Return the [X, Y] coordinate for the center point of the cell that contains the specified text.  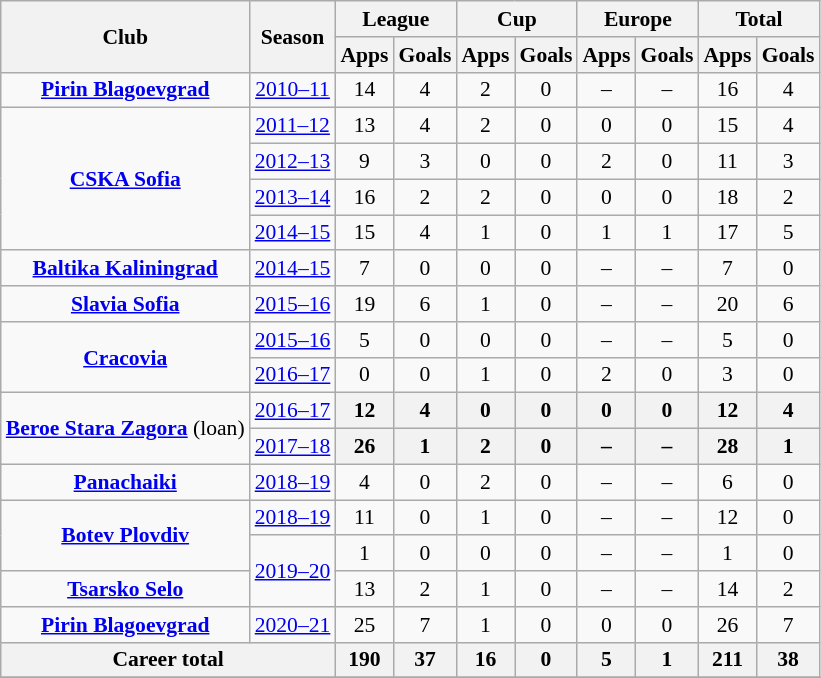
League [396, 19]
Club [126, 36]
Season [293, 36]
2019–20 [293, 572]
2013–14 [293, 197]
Botev Plovdiv [126, 536]
Cracovia [126, 358]
Beroe Stara Zagora (loan) [126, 428]
2017–18 [293, 447]
190 [364, 660]
Slavia Sofia [126, 304]
Panachaiki [126, 482]
211 [727, 660]
2010–11 [293, 90]
Cup [516, 19]
Europe [638, 19]
Baltika Kaliningrad [126, 269]
2020–21 [293, 625]
2011–12 [293, 126]
Career total [168, 660]
18 [727, 197]
2012–13 [293, 162]
CSKA Sofia [126, 179]
25 [364, 625]
Total [758, 19]
Tsarsko Selo [126, 589]
38 [788, 660]
37 [424, 660]
17 [727, 233]
28 [727, 447]
9 [364, 162]
19 [364, 304]
20 [727, 304]
